Identify which cell holds the provided text, then report its (x, y) central coordinate. 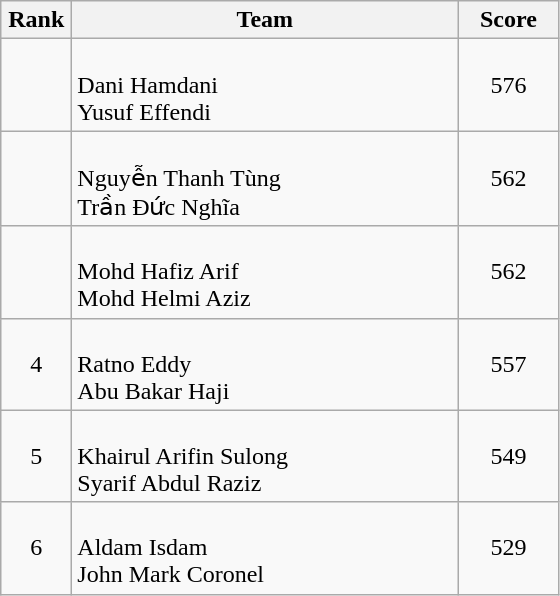
5 (36, 456)
4 (36, 364)
6 (36, 548)
Rank (36, 20)
529 (508, 548)
Aldam IsdamJohn Mark Coronel (265, 548)
Nguyễn Thanh TùngTrần Đức Nghĩa (265, 178)
Ratno EddyAbu Bakar Haji (265, 364)
Khairul Arifin SulongSyarif Abdul Raziz (265, 456)
Team (265, 20)
549 (508, 456)
Score (508, 20)
Mohd Hafiz ArifMohd Helmi Aziz (265, 272)
Dani HamdaniYusuf Effendi (265, 85)
576 (508, 85)
557 (508, 364)
